Determine the [X, Y] coordinate at the center of the cell enclosing the given text.  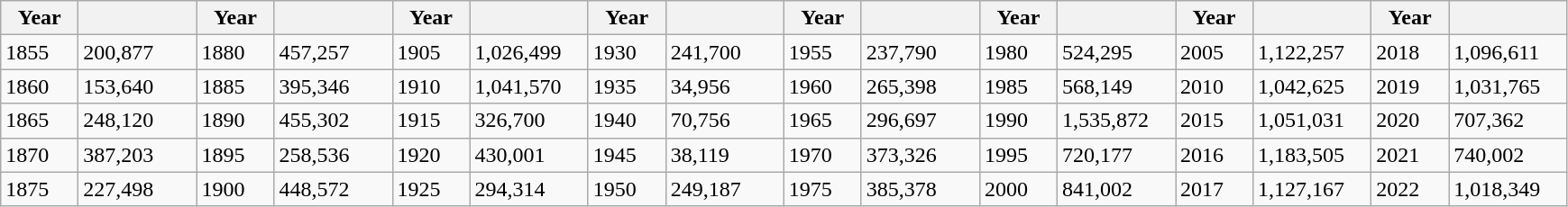
2015 [1215, 121]
258,536 [334, 155]
237,790 [920, 52]
2000 [1018, 189]
448,572 [334, 189]
720,177 [1116, 155]
430,001 [528, 155]
1,041,570 [528, 86]
1,122,257 [1313, 52]
1885 [235, 86]
1900 [235, 189]
1,127,167 [1313, 189]
1995 [1018, 155]
1,096,611 [1508, 52]
387,203 [137, 155]
296,697 [920, 121]
2016 [1215, 155]
395,346 [334, 86]
200,877 [137, 52]
373,326 [920, 155]
2019 [1410, 86]
1860 [40, 86]
2022 [1410, 189]
1980 [1018, 52]
2010 [1215, 86]
1935 [627, 86]
1855 [40, 52]
1955 [822, 52]
1945 [627, 155]
1870 [40, 155]
1965 [822, 121]
1915 [431, 121]
2018 [1410, 52]
1985 [1018, 86]
1,031,765 [1508, 86]
241,700 [725, 52]
294,314 [528, 189]
568,149 [1116, 86]
385,378 [920, 189]
1,183,505 [1313, 155]
1970 [822, 155]
1910 [431, 86]
455,302 [334, 121]
1940 [627, 121]
1975 [822, 189]
1925 [431, 189]
2020 [1410, 121]
1,051,031 [1313, 121]
1880 [235, 52]
1960 [822, 86]
1,026,499 [528, 52]
457,257 [334, 52]
740,002 [1508, 155]
1875 [40, 189]
1930 [627, 52]
249,187 [725, 189]
1865 [40, 121]
1,018,349 [1508, 189]
1950 [627, 189]
153,640 [137, 86]
1,042,625 [1313, 86]
707,362 [1508, 121]
1890 [235, 121]
227,498 [137, 189]
1,535,872 [1116, 121]
524,295 [1116, 52]
1990 [1018, 121]
248,120 [137, 121]
2021 [1410, 155]
70,756 [725, 121]
1920 [431, 155]
1905 [431, 52]
38,119 [725, 155]
1895 [235, 155]
2005 [1215, 52]
841,002 [1116, 189]
265,398 [920, 86]
326,700 [528, 121]
34,956 [725, 86]
2017 [1215, 189]
